Find where the given text appears and provide that cell's center as (x, y) coordinate. 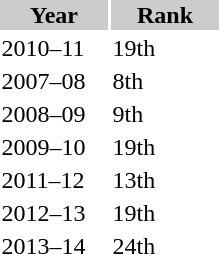
13th (165, 180)
Year (54, 15)
2011–12 (54, 180)
2012–13 (54, 213)
2007–08 (54, 81)
2009–10 (54, 147)
9th (165, 114)
8th (165, 81)
2010–11 (54, 48)
2008–09 (54, 114)
Rank (165, 15)
